Provide the (X, Y) coordinate of the cell's center where the given text is located.  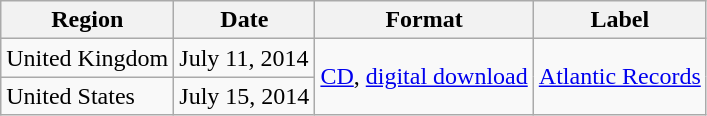
Atlantic Records (620, 77)
United States (88, 96)
CD, digital download (424, 77)
United Kingdom (88, 58)
Format (424, 20)
Date (244, 20)
Region (88, 20)
July 11, 2014 (244, 58)
July 15, 2014 (244, 96)
Label (620, 20)
